Scan for the cell matching the given text and deliver its [X, Y] coordinate at center. 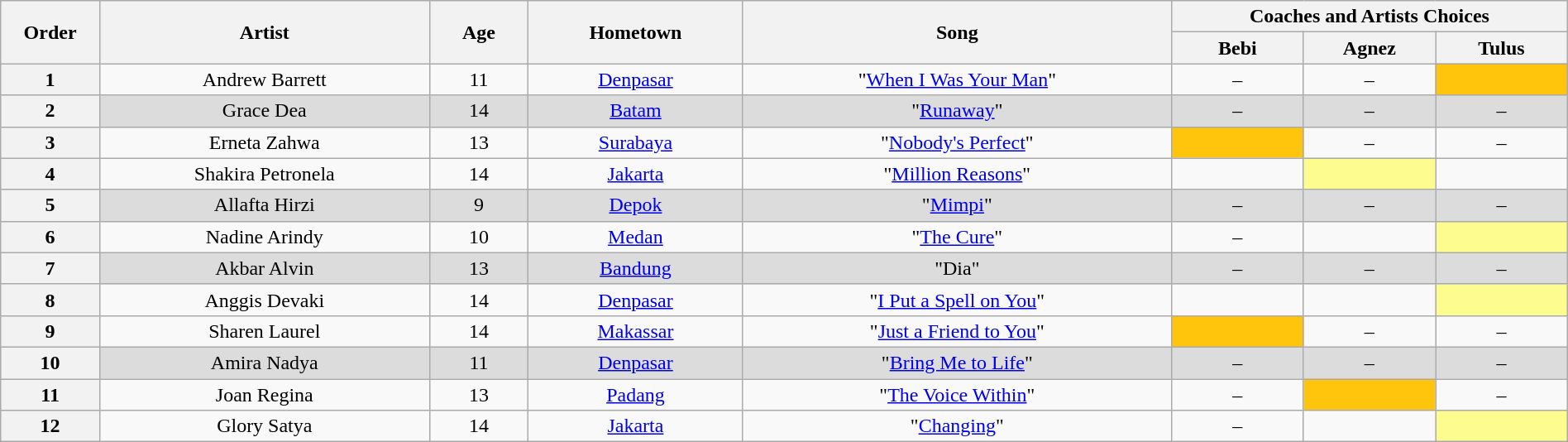
7 [50, 268]
6 [50, 237]
8 [50, 300]
Medan [635, 237]
Makassar [635, 331]
Glory Satya [265, 426]
Nadine Arindy [265, 237]
Padang [635, 395]
"Nobody's Perfect" [958, 142]
Grace Dea [265, 111]
Bandung [635, 268]
1 [50, 79]
Sharen Laurel [265, 331]
"Bring Me to Life" [958, 363]
Hometown [635, 32]
Surabaya [635, 142]
Coaches and Artists Choices [1370, 17]
"Runaway" [958, 111]
"The Cure" [958, 237]
4 [50, 174]
"When I Was Your Man" [958, 79]
Tulus [1502, 48]
"I Put a Spell on You" [958, 300]
"Just a Friend to You" [958, 331]
3 [50, 142]
Andrew Barrett [265, 79]
"Million Reasons" [958, 174]
Batam [635, 111]
Anggis Devaki [265, 300]
Amira Nadya [265, 363]
Joan Regina [265, 395]
Akbar Alvin [265, 268]
Allafta Hirzi [265, 205]
Agnez [1370, 48]
2 [50, 111]
"Dia" [958, 268]
Erneta Zahwa [265, 142]
"Changing" [958, 426]
Order [50, 32]
Age [479, 32]
Shakira Petronela [265, 174]
"Mimpi" [958, 205]
12 [50, 426]
Song [958, 32]
Depok [635, 205]
Artist [265, 32]
Bebi [1238, 48]
"The Voice Within" [958, 395]
5 [50, 205]
